Determine the (x, y) coordinate at the center of the cell enclosing the given text.  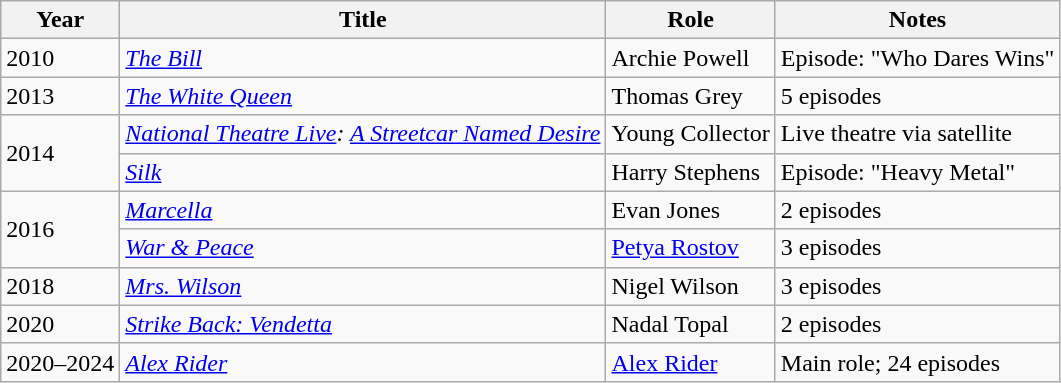
Title (363, 20)
National Theatre Live: A Streetcar Named Desire (363, 134)
Nigel Wilson (690, 286)
Year (60, 20)
Harry Stephens (690, 172)
Thomas Grey (690, 96)
Petya Rostov (690, 248)
Evan Jones (690, 210)
Main role; 24 episodes (918, 362)
Live theatre via satellite (918, 134)
Strike Back: Vendetta (363, 324)
2020 (60, 324)
2013 (60, 96)
Episode: "Who Dares Wins" (918, 58)
Episode: "Heavy Metal" (918, 172)
Role (690, 20)
5 episodes (918, 96)
2020–2024 (60, 362)
War & Peace (363, 248)
2018 (60, 286)
Mrs. Wilson (363, 286)
Marcella (363, 210)
The Bill (363, 58)
Silk (363, 172)
Young Collector (690, 134)
Nadal Topal (690, 324)
2016 (60, 229)
Archie Powell (690, 58)
Notes (918, 20)
The White Queen (363, 96)
2014 (60, 153)
2010 (60, 58)
